Find where the given text appears and provide that cell's center as (X, Y) coordinate. 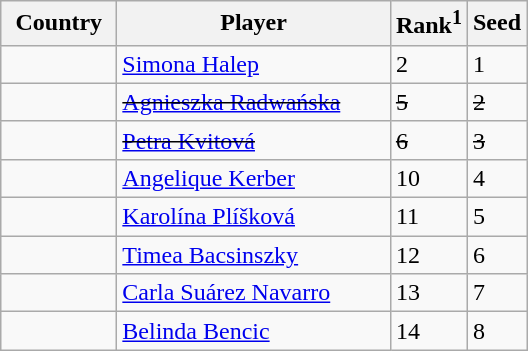
Timea Bacsinszky (254, 255)
Seed (496, 24)
14 (428, 331)
3 (496, 140)
Player (254, 24)
Country (59, 24)
Carla Suárez Navarro (254, 293)
Angelique Kerber (254, 178)
11 (428, 217)
Agnieszka Radwańska (254, 102)
12 (428, 255)
1 (496, 64)
Belinda Bencic (254, 331)
Karolína Plíšková (254, 217)
8 (496, 331)
13 (428, 293)
7 (496, 293)
Rank1 (428, 24)
Petra Kvitová (254, 140)
Simona Halep (254, 64)
10 (428, 178)
4 (496, 178)
